Search for the cell housing the specified text and yield its [X, Y] center coordinate. 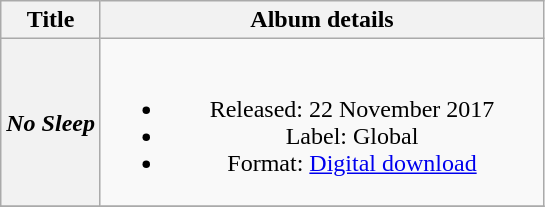
Released: 22 November 2017Label: GlobalFormat: Digital download [322, 122]
No Sleep [51, 122]
Title [51, 20]
Album details [322, 20]
